Return the [X, Y] coordinate for the center point of the cell that contains the specified text.  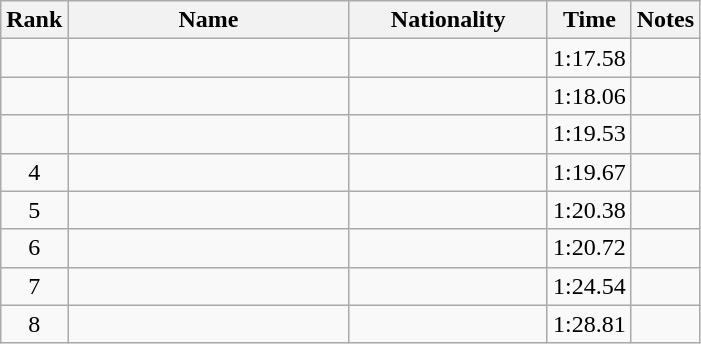
Notes [665, 20]
1:18.06 [589, 96]
1:17.58 [589, 58]
5 [34, 210]
6 [34, 248]
4 [34, 172]
Nationality [448, 20]
Rank [34, 20]
7 [34, 286]
Time [589, 20]
1:19.67 [589, 172]
1:24.54 [589, 286]
1:28.81 [589, 324]
1:19.53 [589, 134]
1:20.72 [589, 248]
Name [208, 20]
8 [34, 324]
1:20.38 [589, 210]
